Detect which cell encompasses the target text, then output its (X, Y) center coordinate. 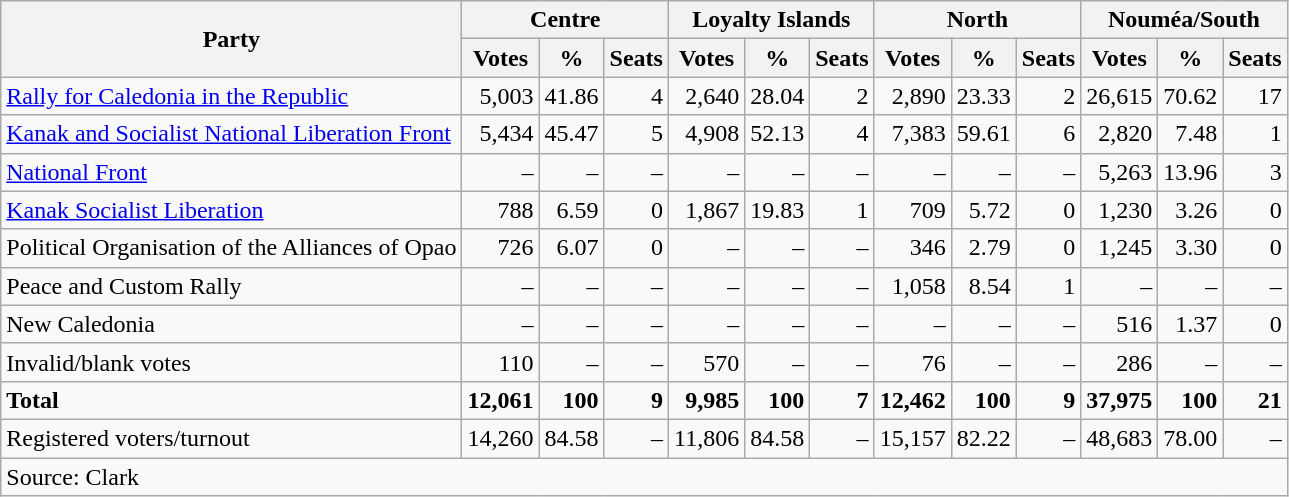
Registered voters/turnout (232, 438)
76 (912, 362)
12,061 (500, 400)
New Caledonia (232, 324)
Kanak and Socialist National Liberation Front (232, 134)
7,383 (912, 134)
11,806 (706, 438)
21 (1255, 400)
4,908 (706, 134)
70.62 (1190, 96)
Total (232, 400)
Centre (566, 20)
82.22 (984, 438)
7 (842, 400)
28.04 (778, 96)
1,245 (1120, 248)
3.30 (1190, 248)
Rally for Caledonia in the Republic (232, 96)
12,462 (912, 400)
2,640 (706, 96)
23.33 (984, 96)
14,260 (500, 438)
7.48 (1190, 134)
15,157 (912, 438)
26,615 (1120, 96)
North (978, 20)
59.61 (984, 134)
8.54 (984, 286)
2,890 (912, 96)
5,263 (1120, 172)
Nouméa/South (1184, 20)
6.07 (572, 248)
3.26 (1190, 210)
5 (636, 134)
788 (500, 210)
5.72 (984, 210)
78.00 (1190, 438)
6 (1048, 134)
1.37 (1190, 324)
110 (500, 362)
Invalid/blank votes (232, 362)
National Front (232, 172)
709 (912, 210)
2.79 (984, 248)
19.83 (778, 210)
48,683 (1120, 438)
286 (1120, 362)
726 (500, 248)
52.13 (778, 134)
2,820 (1120, 134)
Kanak Socialist Liberation (232, 210)
9,985 (706, 400)
570 (706, 362)
1,867 (706, 210)
3 (1255, 172)
5,003 (500, 96)
Party (232, 39)
Peace and Custom Rally (232, 286)
Loyalty Islands (771, 20)
37,975 (1120, 400)
17 (1255, 96)
1,058 (912, 286)
41.86 (572, 96)
346 (912, 248)
13.96 (1190, 172)
516 (1120, 324)
45.47 (572, 134)
Source: Clark (644, 477)
Political Organisation of the Alliances of Opao (232, 248)
6.59 (572, 210)
5,434 (500, 134)
1,230 (1120, 210)
